Find where the given text appears and provide that cell's center as [x, y] coordinate. 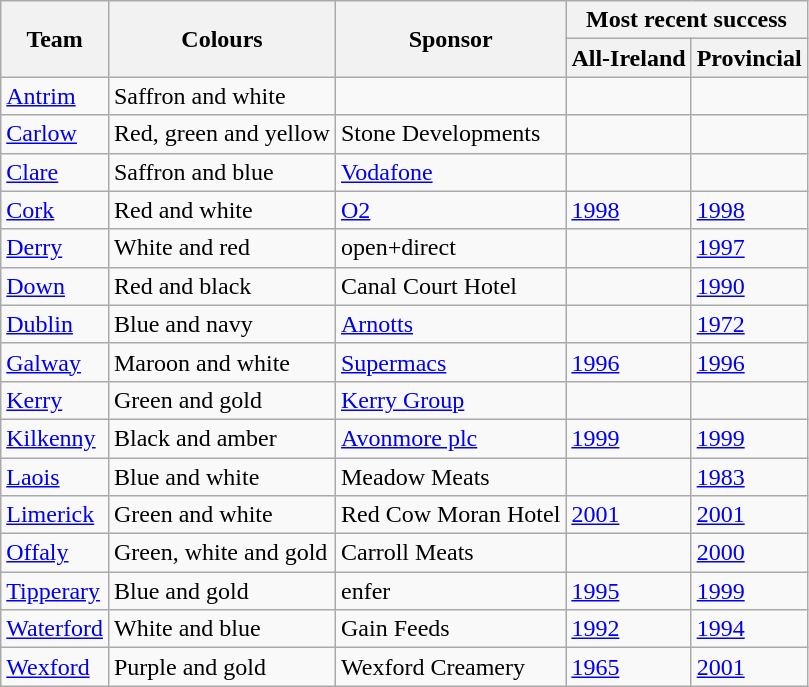
Blue and navy [222, 324]
Provincial [749, 58]
1972 [749, 324]
Vodafone [450, 172]
Green, white and gold [222, 553]
Green and gold [222, 400]
Galway [55, 362]
1965 [628, 667]
Kerry [55, 400]
Wexford [55, 667]
Supermacs [450, 362]
Purple and gold [222, 667]
Laois [55, 477]
1983 [749, 477]
Red and white [222, 210]
O2 [450, 210]
Red and black [222, 286]
1992 [628, 629]
Wexford Creamery [450, 667]
Red Cow Moran Hotel [450, 515]
Kerry Group [450, 400]
1995 [628, 591]
Clare [55, 172]
Saffron and white [222, 96]
enfer [450, 591]
Red, green and yellow [222, 134]
Carlow [55, 134]
Carroll Meats [450, 553]
Black and amber [222, 438]
1990 [749, 286]
White and red [222, 248]
Colours [222, 39]
2000 [749, 553]
Sponsor [450, 39]
All-Ireland [628, 58]
Blue and gold [222, 591]
1994 [749, 629]
open+direct [450, 248]
Saffron and blue [222, 172]
Dublin [55, 324]
Blue and white [222, 477]
Kilkenny [55, 438]
Most recent success [686, 20]
Canal Court Hotel [450, 286]
Antrim [55, 96]
Waterford [55, 629]
Green and white [222, 515]
Limerick [55, 515]
Tipperary [55, 591]
Team [55, 39]
Offaly [55, 553]
Maroon and white [222, 362]
Cork [55, 210]
Down [55, 286]
Meadow Meats [450, 477]
White and blue [222, 629]
1997 [749, 248]
Avonmore plc [450, 438]
Derry [55, 248]
Gain Feeds [450, 629]
Stone Developments [450, 134]
Arnotts [450, 324]
